Return (x, y) of the center of cell containing provided text 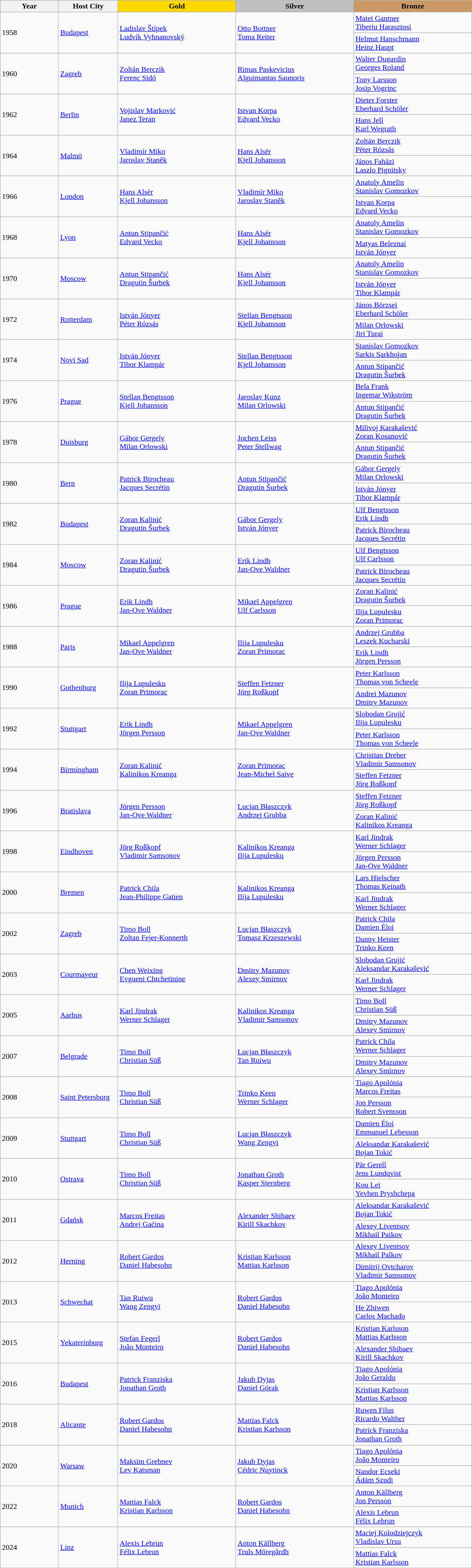
Bern (88, 483)
Schwechat (88, 1302)
Milan Orlowski Jiri Turai (413, 330)
Novi Sad (88, 360)
Gothenburg (88, 688)
Jochen Leiss Peter Stellwag (295, 442)
Alexey Liventsov Mikhail Paikov (413, 1230)
1988 (30, 647)
Tony Larsson Josip Vogrinc (413, 84)
1992 (30, 729)
Bronze (413, 6)
Lucjan Błaszczyk Tomasz Krzeszewski (295, 933)
János Börzsei Eberhard Schöler (413, 309)
Jon Persson Robert Svensson (413, 1107)
2002 (30, 933)
Ulf Bengtsson Ulf Carlsson (413, 554)
Stefan Fegerl João Monteiro (177, 1343)
Linz (88, 1547)
Bratislava (88, 810)
Helmut Hanschmann Heinz Haupt (413, 43)
1998 (30, 851)
Lyon (88, 237)
1970 (30, 278)
Malmö (88, 155)
Zoltán Berczik Péter Rózsás (413, 145)
2022 (30, 1506)
Lucjan Błaszczyk Tan Ruiwu (295, 1056)
Mikael Appelgren Ulf Carlsson (295, 606)
Aarhus (88, 1015)
Tiago Apolónia João Geraldo (413, 1374)
Berlin (88, 115)
1960 (30, 74)
Dieter Forster Eberhard Schöler (413, 104)
Stanislav Gomozkov Sarkis Sarkhojan (413, 350)
1966 (30, 196)
Bela Frank Ingemar Wikström (413, 391)
Vojislav Marković Janez Teran (177, 115)
2007 (30, 1056)
1962 (30, 115)
István Jónyer Péter Rózsás (177, 319)
1990 (30, 688)
Andrzej Grubba Leszek Kucharski (413, 637)
1964 (30, 155)
Patrick Chila Jean-Philippe Gatien (177, 892)
Maciej Kolodziejczyk Vladislav Ursu (413, 1537)
Jakub Dyjas Daniel Górak (295, 1384)
Rotterdam (88, 319)
Lars Hielscher Thomas Keinath (413, 882)
János Faházi Laszlo Pignitsky (413, 165)
Ulf Bengtsson Erik Lindh (413, 513)
2012 (30, 1261)
Zoltán Berczik Ferenc Sidó (177, 74)
Maksim Grebnev Lev Katsman (177, 1465)
Gábor Gergely István Jónyer (295, 524)
Ostrava (88, 1179)
2005 (30, 1015)
1974 (30, 360)
Rimas Paskevicius Alguimantas Saunoris (295, 74)
Host City (88, 6)
Matei Gantner Tiberiu Harasztosi (413, 23)
1958 (30, 33)
2013 (30, 1302)
Jörg Roßkopf Vladimir Samsonov (177, 851)
Jonathan Groth Kasper Sternberg (295, 1179)
Gold (177, 6)
London (88, 196)
Otto Bottner Toma Reiter (295, 33)
1984 (30, 565)
2008 (30, 1097)
2020 (30, 1465)
Herning (88, 1261)
Dimitrij Ovtcharov Vladimir Samsonov (413, 1271)
Year (30, 6)
Ruwen Filus Ricardo Walther (413, 1414)
Christian Dreher Vladimir Samsonov (413, 759)
Nandor Ecseki Ádám Szudi (413, 1476)
1982 (30, 524)
Timo Boll Zoltan Fejer-Konnerth (177, 933)
Yekaterinburg (88, 1343)
1980 (30, 483)
Anton Källberg Truls Möregårdh (295, 1547)
Lucjan Błaszczyk Andrzej Grubba (295, 810)
Anton Källberg Jon Persson (413, 1496)
1972 (30, 319)
2024 (30, 1547)
Saint Petersburg (88, 1097)
Patrick Chila Werner Schlager (413, 1046)
Birmingham (88, 770)
Gdańsk (88, 1220)
Jakub Dyjas Cédric Nuytinck (295, 1465)
Antun Stipančić Edvard Vecko (177, 237)
Slobodan Grujić Ilija Lupulesku (413, 719)
Danny Heister Trinko Keen (413, 944)
1996 (30, 810)
Tan Ruiwu Wang Zengyi (177, 1302)
1978 (30, 442)
Kou Lei Yevhen Pryshchepa (413, 1189)
Silver (295, 6)
Hans Jell Karl Wegrath (413, 125)
Bremen (88, 892)
Walter Dugardin Georges Roland (413, 64)
Duisburg (88, 442)
Marcos Freitas Andrej Gaćina (177, 1220)
2015 (30, 1343)
2011 (30, 1220)
Zoran Primorac Jean-Michel Saive (295, 770)
Warsaw (88, 1465)
Lucjan Błaszczyk Wang Zengyi (295, 1138)
Patrick Chila Damien Éloi (413, 923)
2000 (30, 892)
2003 (30, 974)
1976 (30, 401)
Tiago Apolónia Marcos Freitas (413, 1087)
2009 (30, 1138)
Eindhoven (88, 851)
Munich (88, 1506)
Andrei Mazunov Dmitry Mazunov (413, 698)
Ladislav Štípek Ludvík Vyhnanovský (177, 33)
Jaroslav Kunz Milan Orlowski (295, 401)
He Zhiwen Carlos Machado (413, 1312)
Courmayeur (88, 974)
1968 (30, 237)
Paris (88, 647)
Chen Weixing Evgueni Chtchetinine (177, 974)
2018 (30, 1425)
Damien Éloi Emmanuel Lebesson (413, 1128)
Kalinikos Kreanga Vladimir Samsonov (295, 1015)
2010 (30, 1179)
Alicante (88, 1425)
Milivoj Karakašević Zoran Kosanović (413, 432)
1986 (30, 606)
Matyas Beleznai István Jónyer (413, 247)
Belgrade (88, 1056)
2016 (30, 1384)
Trinko Keen Werner Schlager (295, 1097)
1994 (30, 770)
Slobodan Grujić Aleksandar Karakašević (413, 964)
Pär Gerell Jens Lundqvist (413, 1168)
Alexey Liventsov Mikhail Palkov (413, 1251)
